Determine the [X, Y] coordinate at the center of the cell enclosing the given text.  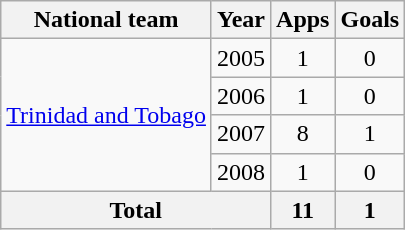
8 [303, 134]
Apps [303, 20]
National team [106, 20]
2008 [240, 172]
Trinidad and Tobago [106, 115]
2006 [240, 96]
Year [240, 20]
2005 [240, 58]
2007 [240, 134]
Goals [370, 20]
Total [136, 210]
11 [303, 210]
